Scan for the cell matching the given text and deliver its (x, y) coordinate at center. 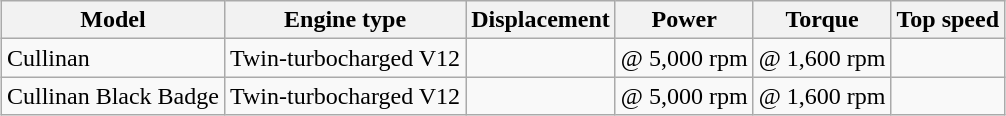
Cullinan (112, 58)
Model (112, 20)
Displacement (541, 20)
Top speed (948, 20)
Engine type (344, 20)
Torque (822, 20)
Cullinan Black Badge (112, 96)
Power (684, 20)
